Find where the given text appears and provide that cell's center as (X, Y) coordinate. 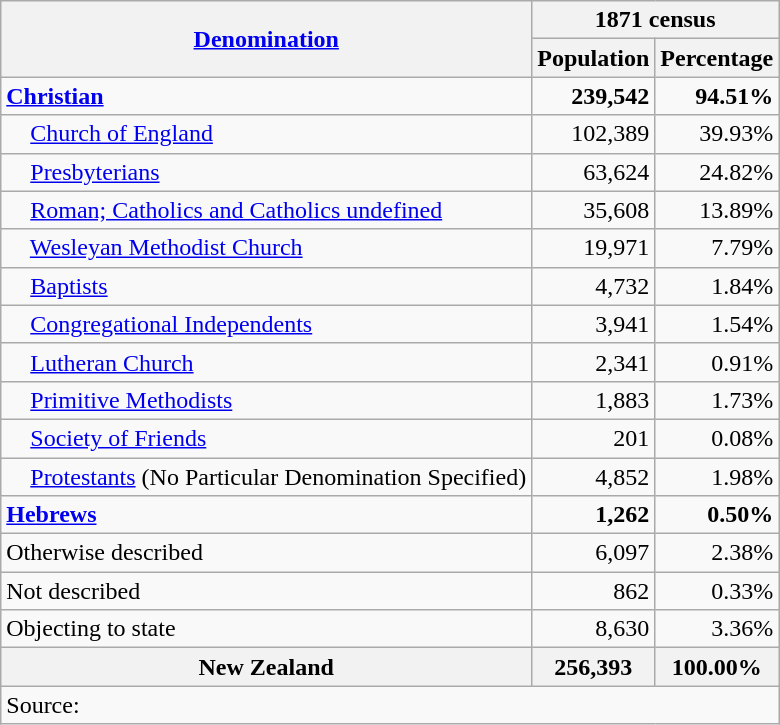
Christian (266, 96)
102,389 (594, 134)
2.38% (717, 553)
Otherwise described (266, 553)
19,971 (594, 248)
New Zealand (266, 667)
100.00% (717, 667)
6,097 (594, 553)
1.84% (717, 286)
Congregational Independents (266, 324)
Population (594, 58)
Baptists (266, 286)
256,393 (594, 667)
0.08% (717, 438)
Source: (390, 705)
Church of England (266, 134)
35,608 (594, 210)
63,624 (594, 172)
Objecting to state (266, 629)
239,542 (594, 96)
8,630 (594, 629)
1,262 (594, 515)
4,732 (594, 286)
862 (594, 591)
Presbyterians (266, 172)
2,341 (594, 362)
Denomination (266, 39)
0.91% (717, 362)
24.82% (717, 172)
1,883 (594, 400)
0.50% (717, 515)
4,852 (594, 477)
1871 census (656, 20)
Society of Friends (266, 438)
Not described (266, 591)
1.54% (717, 324)
0.33% (717, 591)
Primitive Methodists (266, 400)
3.36% (717, 629)
1.73% (717, 400)
Roman; Catholics and Catholics undefined (266, 210)
Protestants (No Particular Denomination Specified) (266, 477)
Percentage (717, 58)
201 (594, 438)
3,941 (594, 324)
Lutheran Church (266, 362)
Hebrews (266, 515)
39.93% (717, 134)
94.51% (717, 96)
7.79% (717, 248)
Wesleyan Methodist Church (266, 248)
13.89% (717, 210)
1.98% (717, 477)
